Pinpoint the cell where the given text exists, returning its [x, y] midpoint coordinate. 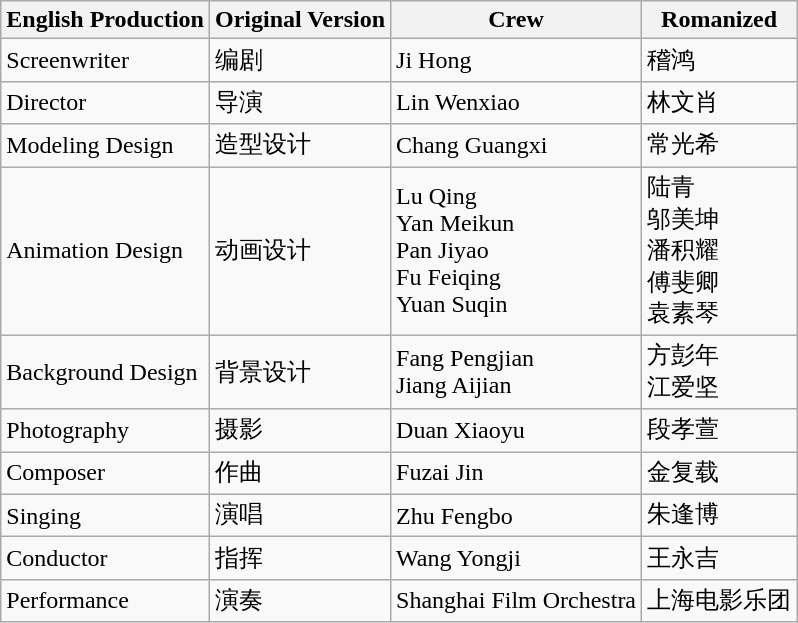
Lu QingYan MeikunPan JiyaoFu FeiqingYuan Suqin [516, 250]
指挥 [300, 558]
Conductor [106, 558]
Director [106, 102]
Screenwriter [106, 60]
Singing [106, 516]
作曲 [300, 474]
方彭年江爱坚 [720, 372]
编剧 [300, 60]
Zhu Fengbo [516, 516]
金复载 [720, 474]
Lin Wenxiao [516, 102]
Wang Yongji [516, 558]
Original Version [300, 20]
朱逢博 [720, 516]
背景设计 [300, 372]
上海电影乐团 [720, 600]
Shanghai Film Orchestra [516, 600]
动画设计 [300, 250]
English Production [106, 20]
Duan Xiaoyu [516, 430]
演唱 [300, 516]
Photography [106, 430]
导演 [300, 102]
摄影 [300, 430]
王永吉 [720, 558]
Ji Hong [516, 60]
Chang Guangxi [516, 146]
Fuzai Jin [516, 474]
演奏 [300, 600]
稽鸿 [720, 60]
常光希 [720, 146]
段孝萱 [720, 430]
陆青邬美坤潘积耀傅斐卿袁素琴 [720, 250]
Romanized [720, 20]
Modeling Design [106, 146]
Composer [106, 474]
Fang PengjianJiang Aijian [516, 372]
Animation Design [106, 250]
Crew [516, 20]
林文肖 [720, 102]
造型设计 [300, 146]
Performance [106, 600]
Background Design [106, 372]
